For the text-containing cell, return its midpoint in [X, Y] coordinate format. 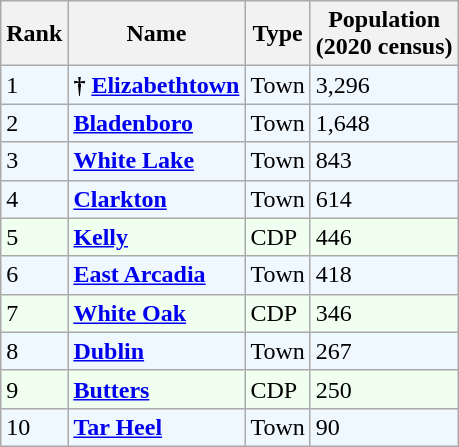
Butters [156, 389]
3,296 [384, 85]
3 [34, 161]
Type [278, 34]
White Lake [156, 161]
90 [384, 427]
1,648 [384, 123]
10 [34, 427]
418 [384, 275]
5 [34, 237]
1 [34, 85]
614 [384, 199]
7 [34, 313]
2 [34, 123]
Population(2020 census) [384, 34]
6 [34, 275]
Kelly [156, 237]
446 [384, 237]
4 [34, 199]
Bladenboro [156, 123]
† Elizabethtown [156, 85]
843 [384, 161]
Clarkton [156, 199]
East Arcadia [156, 275]
346 [384, 313]
250 [384, 389]
Dublin [156, 351]
9 [34, 389]
267 [384, 351]
White Oak [156, 313]
Rank [34, 34]
Name [156, 34]
8 [34, 351]
Tar Heel [156, 427]
